Detect which cell encompasses the target text, then output its (x, y) center coordinate. 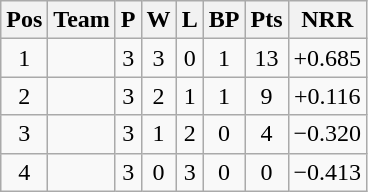
NRR (328, 20)
−0.413 (328, 172)
Pos (24, 20)
−0.320 (328, 134)
BP (224, 20)
Pts (266, 20)
+0.116 (328, 96)
9 (266, 96)
Team (82, 20)
13 (266, 58)
W (158, 20)
P (128, 20)
L (190, 20)
+0.685 (328, 58)
